Find where the given text appears and provide that cell's center as (X, Y) coordinate. 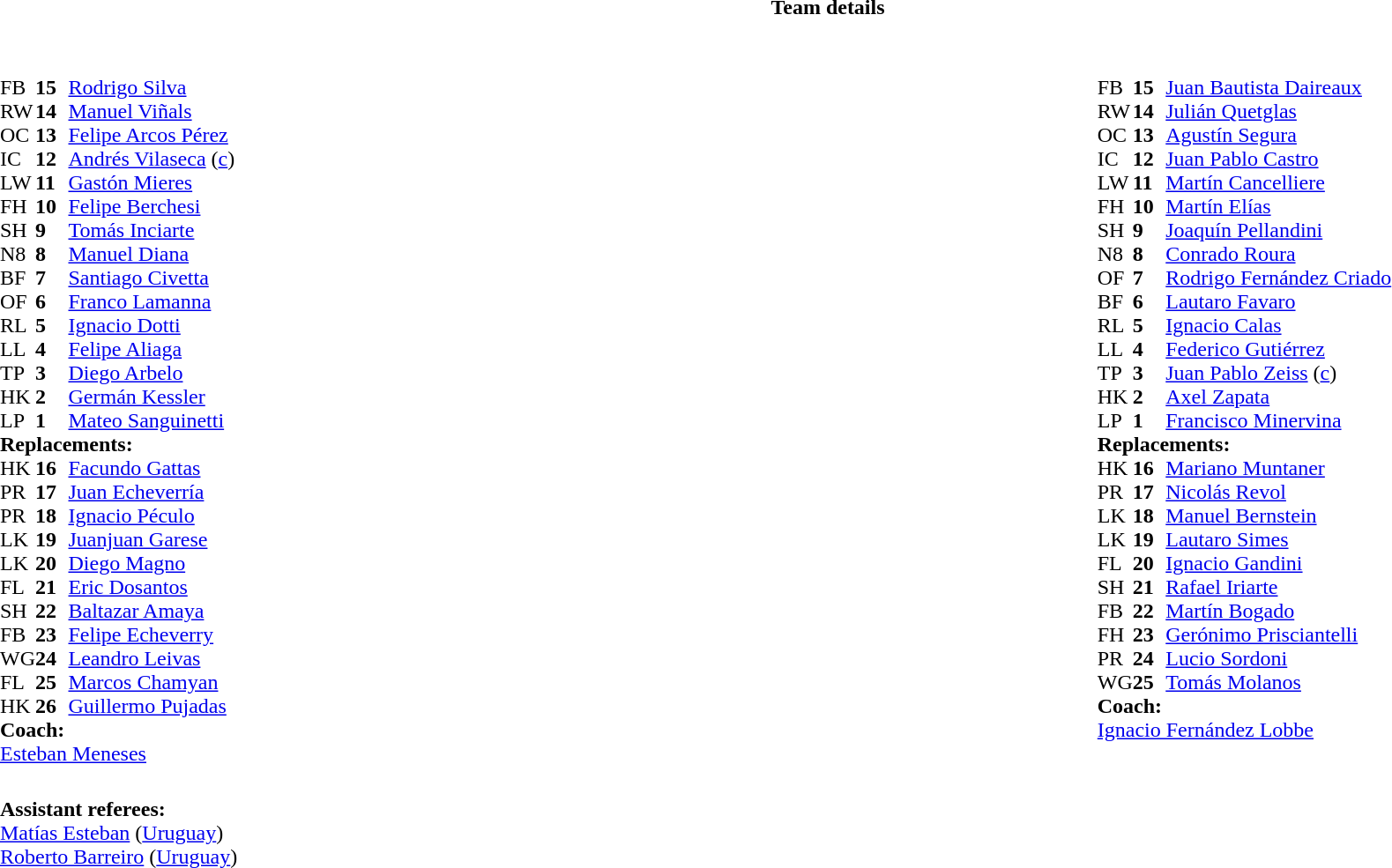
Nicolás Revol (1278, 492)
Martín Cancelliere (1278, 183)
Conrado Roura (1278, 254)
Francisco Minervina (1278, 421)
Felipe Arcos Pérez (152, 136)
Ignacio Calas (1278, 326)
Manuel Diana (152, 254)
Agustín Segura (1278, 136)
Lautaro Simes (1278, 539)
Martín Elías (1278, 206)
Mariano Muntaner (1278, 469)
Lucio Sordoni (1278, 659)
Juanjuan Garese (152, 539)
Rafael Iriarte (1278, 587)
Manuel Viñals (152, 111)
Rodrigo Silva (152, 88)
Juan Pablo Castro (1278, 159)
Manuel Bernstein (1278, 516)
Leandro Leivas (152, 659)
Esteban Meneses (117, 754)
Marcos Chamyan (152, 682)
Guillermo Pujadas (152, 707)
Facundo Gattas (152, 469)
Julián Quetglas (1278, 111)
Felipe Aliaga (152, 349)
Rodrigo Fernández Criado (1278, 278)
26 (52, 707)
Diego Magno (152, 564)
Tomás Inciarte (152, 231)
Gastón Mieres (152, 183)
Santiago Civetta (152, 278)
Felipe Echeverry (152, 634)
Mateo Sanguinetti (152, 421)
Ignacio Dotti (152, 326)
Andrés Vilaseca (c) (152, 159)
Eric Dosantos (152, 587)
Franco Lamanna (152, 301)
Baltazar Amaya (152, 612)
Ignacio Gandini (1278, 564)
Juan Echeverría (152, 492)
Ignacio Péculo (152, 516)
Tomás Molanos (1278, 682)
Axel Zapata (1278, 397)
Martín Bogado (1278, 612)
Ignacio Fernández Lobbe (1245, 730)
Joaquín Pellandini (1278, 231)
Germán Kessler (152, 397)
Felipe Berchesi (152, 206)
Diego Arbelo (152, 374)
Gerónimo Prisciantelli (1278, 634)
Juan Pablo Zeiss (c) (1278, 374)
Juan Bautista Daireaux (1278, 88)
Lautaro Favaro (1278, 301)
Federico Gutiérrez (1278, 349)
